Locate the cell with the specified text and output its (x, y) center coordinate. 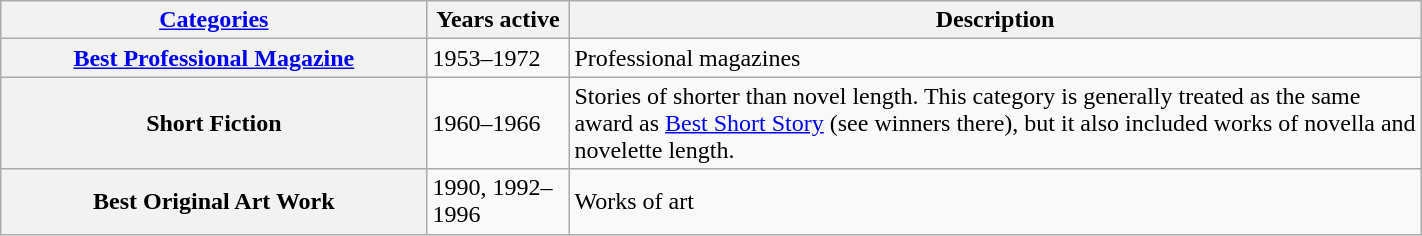
1953–1972 (498, 58)
1960–1966 (498, 123)
Best Professional Magazine (214, 58)
Works of art (995, 202)
Professional magazines (995, 58)
1990, 1992–1996 (498, 202)
Categories (214, 20)
Years active (498, 20)
Description (995, 20)
Best Original Art Work (214, 202)
Short Fiction (214, 123)
